Find where the given text appears and provide that cell's center as [X, Y] coordinate. 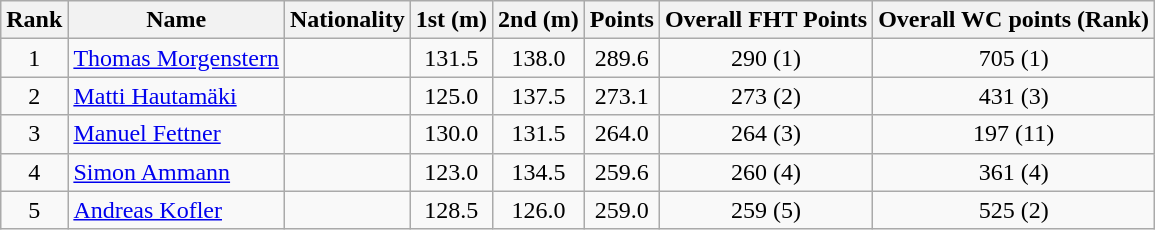
137.5 [539, 96]
525 (2) [1014, 210]
197 (11) [1014, 134]
259.0 [622, 210]
3 [34, 134]
Rank [34, 20]
138.0 [539, 58]
4 [34, 172]
Nationality [347, 20]
123.0 [451, 172]
361 (4) [1014, 172]
705 (1) [1014, 58]
264 (3) [766, 134]
Manuel Fettner [176, 134]
264.0 [622, 134]
259.6 [622, 172]
289.6 [622, 58]
2 [34, 96]
130.0 [451, 134]
Simon Ammann [176, 172]
Name [176, 20]
Overall WC points (Rank) [1014, 20]
290 (1) [766, 58]
Thomas Morgenstern [176, 58]
1st (m) [451, 20]
Andreas Kofler [176, 210]
134.5 [539, 172]
Points [622, 20]
1 [34, 58]
260 (4) [766, 172]
128.5 [451, 210]
431 (3) [1014, 96]
Overall FHT Points [766, 20]
125.0 [451, 96]
273.1 [622, 96]
126.0 [539, 210]
2nd (m) [539, 20]
5 [34, 210]
Matti Hautamäki [176, 96]
259 (5) [766, 210]
273 (2) [766, 96]
